Provide the (X, Y) coordinate of the cell's center where the given text is located.  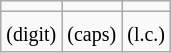
(digit) (32, 32)
(l.c.) (146, 32)
(caps) (92, 32)
